Scan for the cell matching the given text and deliver its [x, y] coordinate at center. 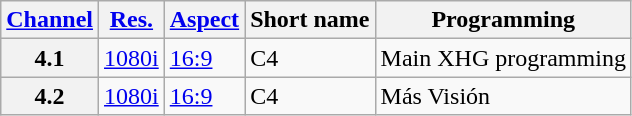
4.2 [50, 96]
Short name [310, 20]
Channel [50, 20]
Main XHG programming [503, 58]
Programming [503, 20]
Res. [132, 20]
Más Visión [503, 96]
4.1 [50, 58]
Aspect [204, 20]
